From the cell containing the given text, extract its center point as [x, y] coordinate. 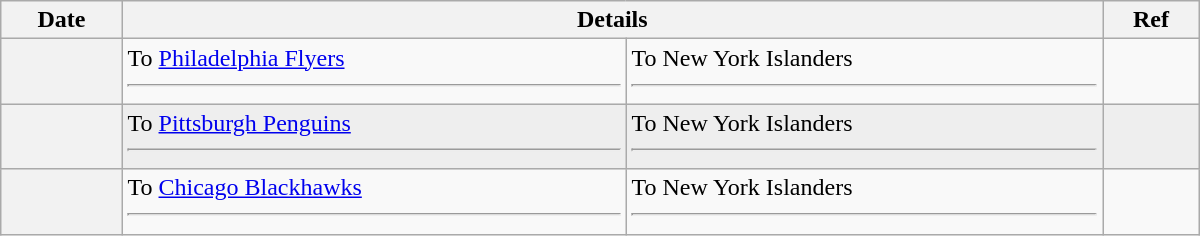
Date [62, 20]
Details [612, 20]
Ref [1152, 20]
To Chicago Blackhawks [374, 202]
To Philadelphia Flyers [374, 72]
To Pittsburgh Penguins [374, 136]
